Search for the cell housing the specified text and yield its (X, Y) center coordinate. 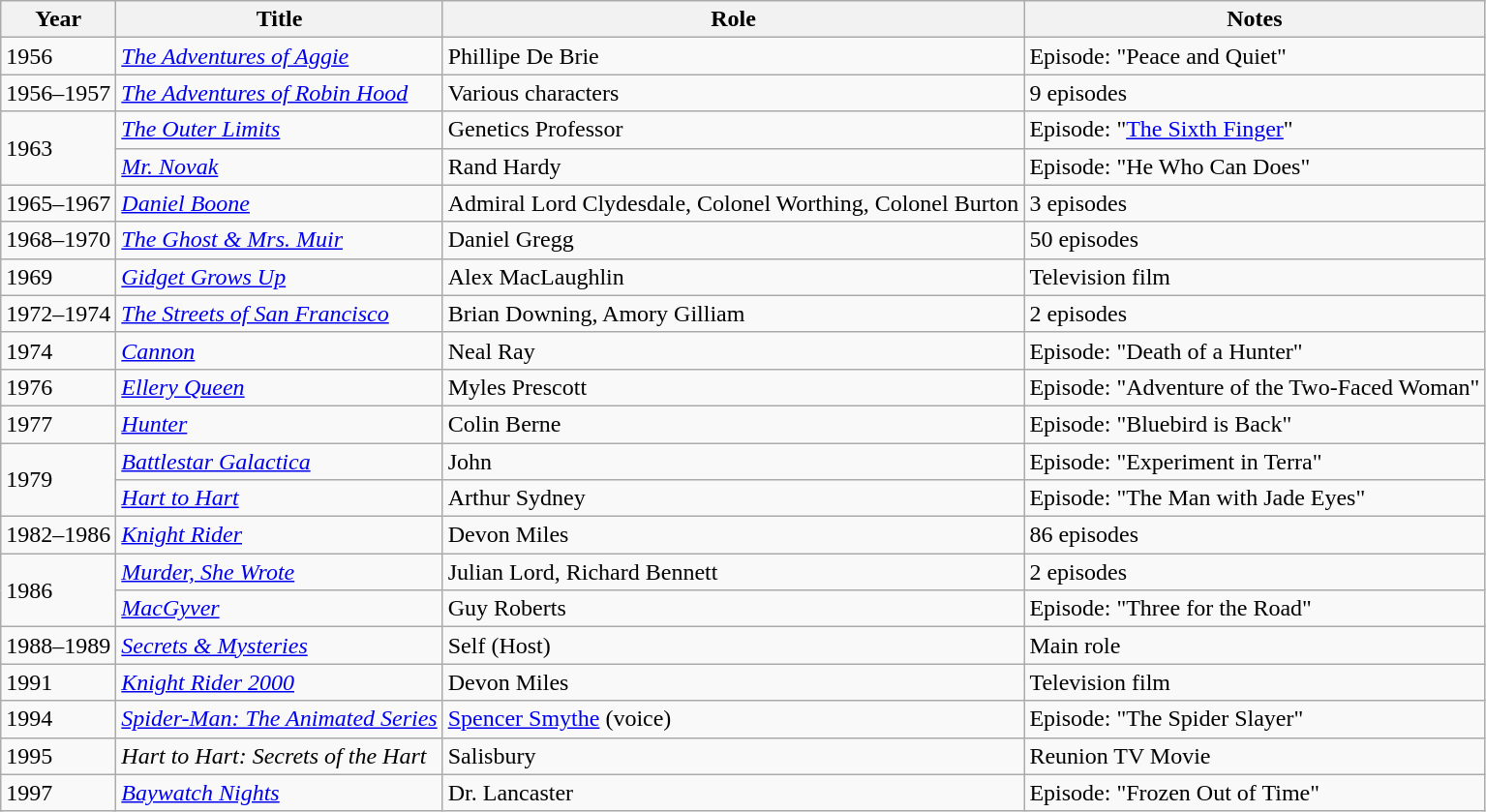
Role (734, 19)
1988–1989 (58, 646)
Julian Lord, Richard Bennett (734, 572)
Reunion TV Movie (1255, 756)
Episode: "Peace and Quiet" (1255, 56)
Episode: "The Spider Slayer" (1255, 719)
Mr. Novak (279, 166)
Rand Hardy (734, 166)
The Streets of San Francisco (279, 314)
Spencer Smythe (voice) (734, 719)
Secrets & Mysteries (279, 646)
1994 (58, 719)
1972–1974 (58, 314)
Dr. Lancaster (734, 793)
The Outer Limits (279, 130)
Episode: "Death of a Hunter" (1255, 350)
Knight Rider 2000 (279, 682)
1995 (58, 756)
Episode: "He Who Can Does" (1255, 166)
Episode: "The Sixth Finger" (1255, 130)
Ellery Queen (279, 387)
John (734, 462)
50 episodes (1255, 240)
9 episodes (1255, 93)
Spider-Man: The Animated Series (279, 719)
Episode: "Three for the Road" (1255, 609)
1997 (58, 793)
Daniel Gregg (734, 240)
1979 (58, 480)
Phillipe De Brie (734, 56)
Colin Berne (734, 424)
1956–1957 (58, 93)
Brian Downing, Amory Gilliam (734, 314)
Cannon (279, 350)
1976 (58, 387)
Baywatch Nights (279, 793)
Various characters (734, 93)
Hunter (279, 424)
Notes (1255, 19)
1991 (58, 682)
1977 (58, 424)
Episode: "Frozen Out of Time" (1255, 793)
Genetics Professor (734, 130)
Murder, She Wrote (279, 572)
Admiral Lord Clydesdale, Colonel Worthing, Colonel Burton (734, 203)
1969 (58, 277)
Neal Ray (734, 350)
Episode: "The Man with Jade Eyes" (1255, 498)
Guy Roberts (734, 609)
Hart to Hart: Secrets of the Hart (279, 756)
Alex MacLaughlin (734, 277)
Self (Host) (734, 646)
1986 (58, 590)
1982–1986 (58, 535)
3 episodes (1255, 203)
Episode: "Experiment in Terra" (1255, 462)
1956 (58, 56)
Title (279, 19)
Battlestar Galactica (279, 462)
Gidget Grows Up (279, 277)
Salisbury (734, 756)
Daniel Boone (279, 203)
1963 (58, 148)
1974 (58, 350)
The Ghost & Mrs. Muir (279, 240)
Knight Rider (279, 535)
1968–1970 (58, 240)
Main role (1255, 646)
Hart to Hart (279, 498)
Myles Prescott (734, 387)
1965–1967 (58, 203)
Year (58, 19)
Arthur Sydney (734, 498)
MacGyver (279, 609)
Episode: "Adventure of the Two-Faced Woman" (1255, 387)
The Adventures of Aggie (279, 56)
Episode: "Bluebird is Back" (1255, 424)
The Adventures of Robin Hood (279, 93)
86 episodes (1255, 535)
